Capture the cell that displays the provided text and extract its (x, y) central coordinate. 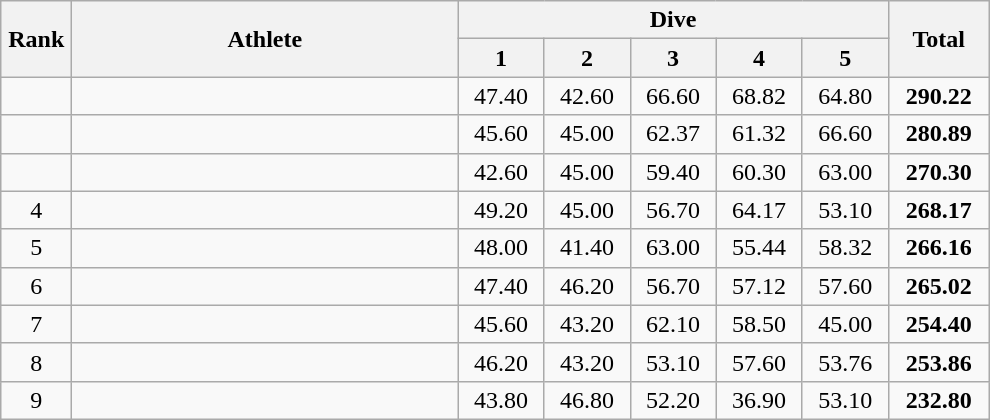
61.32 (759, 134)
280.89 (938, 134)
6 (36, 286)
62.10 (673, 324)
3 (673, 58)
52.20 (673, 400)
2 (587, 58)
60.30 (759, 172)
Rank (36, 39)
46.80 (587, 400)
254.40 (938, 324)
53.76 (845, 362)
8 (36, 362)
36.90 (759, 400)
49.20 (501, 210)
64.80 (845, 96)
290.22 (938, 96)
62.37 (673, 134)
Total (938, 39)
232.80 (938, 400)
58.32 (845, 248)
55.44 (759, 248)
9 (36, 400)
43.80 (501, 400)
270.30 (938, 172)
64.17 (759, 210)
Dive (673, 20)
1 (501, 58)
57.12 (759, 286)
58.50 (759, 324)
265.02 (938, 286)
59.40 (673, 172)
Athlete (265, 39)
268.17 (938, 210)
48.00 (501, 248)
7 (36, 324)
41.40 (587, 248)
253.86 (938, 362)
68.82 (759, 96)
266.16 (938, 248)
